Determine the (x, y) coordinate at the center of the cell enclosing the given text.  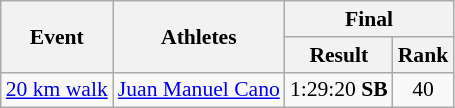
Result (339, 55)
Event (57, 36)
Rank (424, 55)
Juan Manuel Cano (199, 90)
1:29:20 SB (339, 90)
Final (369, 19)
20 km walk (57, 90)
40 (424, 90)
Athletes (199, 36)
